Determine the (X, Y) coordinate at the center of the cell enclosing the given text.  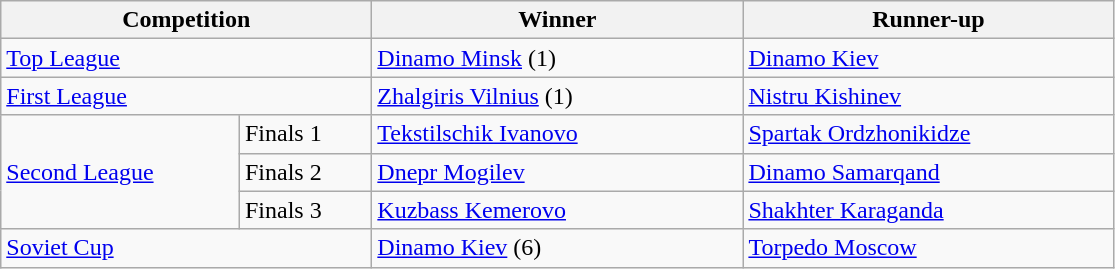
Second League (120, 172)
Soviet Cup (186, 248)
Nistru Kishinev (928, 96)
Shakhter Karaganda (928, 210)
Torpedo Moscow (928, 248)
Finals 1 (305, 134)
Tekstilschik Ivanovo (558, 134)
Finals 2 (305, 172)
Dnepr Mogilev (558, 172)
Spartak Ordzhonikidze (928, 134)
Dinamo Kiev (6) (558, 248)
Kuzbass Kemerovo (558, 210)
Top League (186, 58)
Runner-up (928, 20)
Dinamo Minsk (1) (558, 58)
Winner (558, 20)
First League (186, 96)
Zhalgiris Vilnius (1) (558, 96)
Competition (186, 20)
Dinamo Samarqand (928, 172)
Finals 3 (305, 210)
Dinamo Kiev (928, 58)
